Return (X, Y) of the center of cell containing provided text 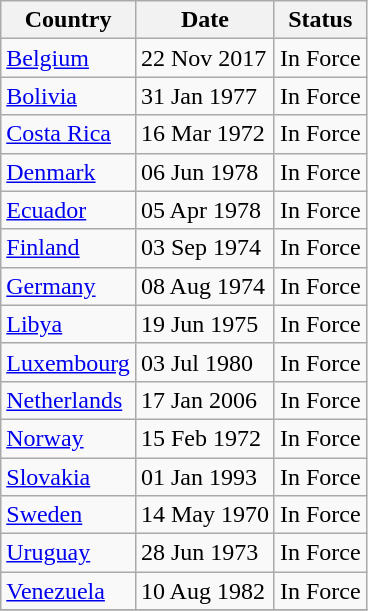
15 Feb 1972 (204, 438)
Venezuela (68, 591)
03 Jul 1980 (204, 362)
05 Apr 1978 (204, 210)
19 Jun 1975 (204, 324)
28 Jun 1973 (204, 553)
Libya (68, 324)
Belgium (68, 58)
Country (68, 20)
Ecuador (68, 210)
Netherlands (68, 400)
31 Jan 1977 (204, 96)
14 May 1970 (204, 515)
Sweden (68, 515)
Denmark (68, 172)
Uruguay (68, 553)
08 Aug 1974 (204, 286)
Germany (68, 286)
Status (320, 20)
Slovakia (68, 477)
Date (204, 20)
06 Jun 1978 (204, 172)
Bolivia (68, 96)
10 Aug 1982 (204, 591)
Norway (68, 438)
Finland (68, 248)
22 Nov 2017 (204, 58)
Luxembourg (68, 362)
17 Jan 2006 (204, 400)
01 Jan 1993 (204, 477)
03 Sep 1974 (204, 248)
Costa Rica (68, 134)
16 Mar 1972 (204, 134)
